Scan for the cell matching the given text and deliver its (X, Y) coordinate at center. 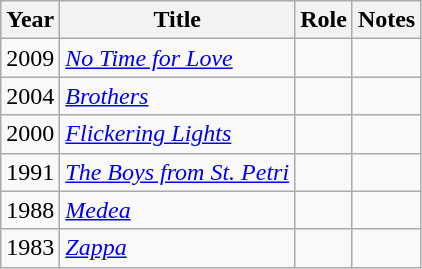
Brothers (178, 96)
Notes (386, 20)
Zappa (178, 248)
1983 (30, 248)
1991 (30, 172)
2004 (30, 96)
2009 (30, 58)
Role (324, 20)
Flickering Lights (178, 134)
Year (30, 20)
No Time for Love (178, 58)
2000 (30, 134)
Medea (178, 210)
1988 (30, 210)
The Boys from St. Petri (178, 172)
Title (178, 20)
